Search for the cell housing the specified text and yield its (X, Y) center coordinate. 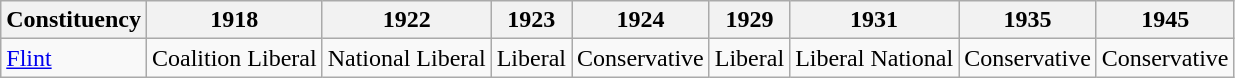
Constituency (74, 20)
1924 (641, 20)
1918 (234, 20)
1923 (531, 20)
National Liberal (406, 58)
1929 (749, 20)
Liberal National (874, 58)
1931 (874, 20)
1935 (1028, 20)
1945 (1165, 20)
Coalition Liberal (234, 58)
1922 (406, 20)
Flint (74, 58)
